Search for the cell housing the specified text and yield its (x, y) center coordinate. 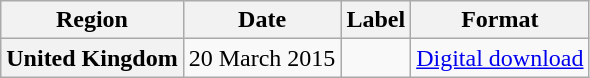
United Kingdom (92, 58)
Region (92, 20)
20 March 2015 (262, 58)
Label (376, 20)
Digital download (500, 58)
Format (500, 20)
Date (262, 20)
